Locate the cell with the specified text and output its [x, y] center coordinate. 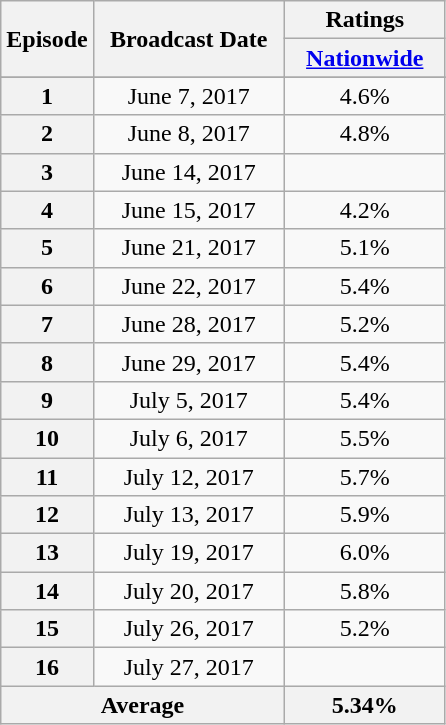
4 [47, 210]
Nationwide [364, 58]
Broadcast Date [188, 39]
June 14, 2017 [188, 172]
2 [47, 134]
Ratings [364, 20]
June 28, 2017 [188, 324]
5.34% [364, 705]
July 6, 2017 [188, 438]
7 [47, 324]
5.9% [364, 515]
11 [47, 477]
5.8% [364, 591]
July 13, 2017 [188, 515]
July 5, 2017 [188, 400]
8 [47, 362]
4.8% [364, 134]
16 [47, 667]
12 [47, 515]
June 29, 2017 [188, 362]
5 [47, 248]
Episode [47, 39]
6.0% [364, 553]
5.5% [364, 438]
3 [47, 172]
July 20, 2017 [188, 591]
1 [47, 96]
10 [47, 438]
June 21, 2017 [188, 248]
13 [47, 553]
6 [47, 286]
14 [47, 591]
June 8, 2017 [188, 134]
July 19, 2017 [188, 553]
9 [47, 400]
June 15, 2017 [188, 210]
June 7, 2017 [188, 96]
Average [143, 705]
15 [47, 629]
July 27, 2017 [188, 667]
5.7% [364, 477]
4.2% [364, 210]
July 12, 2017 [188, 477]
5.1% [364, 248]
4.6% [364, 96]
July 26, 2017 [188, 629]
June 22, 2017 [188, 286]
